Locate the cell with the specified text and output its (x, y) center coordinate. 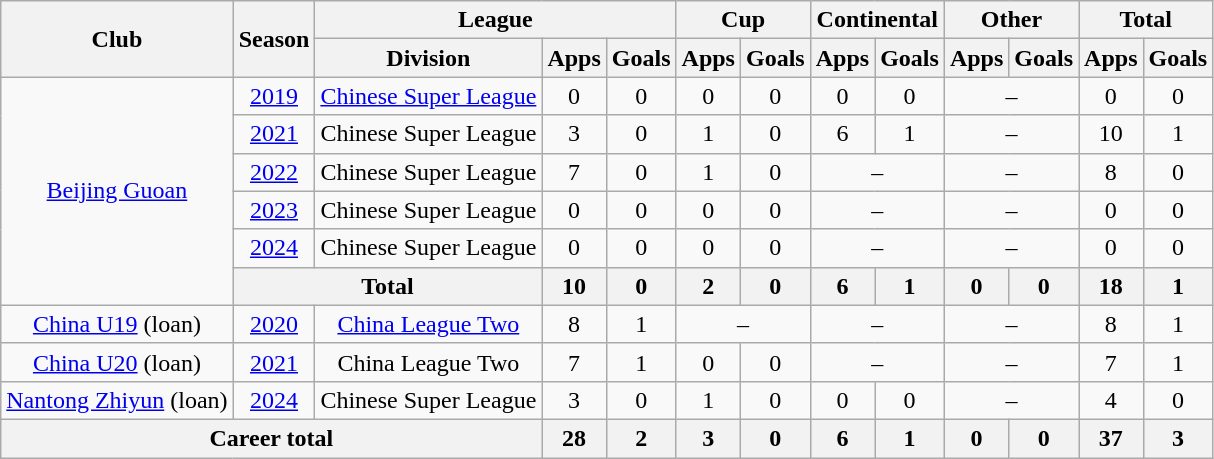
Nantong Zhiyun (loan) (117, 400)
2022 (274, 172)
League (496, 20)
Career total (272, 438)
37 (1111, 438)
Cup (743, 20)
2019 (274, 96)
China U20 (loan) (117, 362)
China U19 (loan) (117, 324)
28 (574, 438)
Club (117, 39)
4 (1111, 400)
2020 (274, 324)
2023 (274, 210)
Beijing Guoan (117, 191)
Other (1011, 20)
Continental (877, 20)
Season (274, 39)
18 (1111, 286)
Division (428, 58)
